Search for the cell housing the specified text and yield its [X, Y] center coordinate. 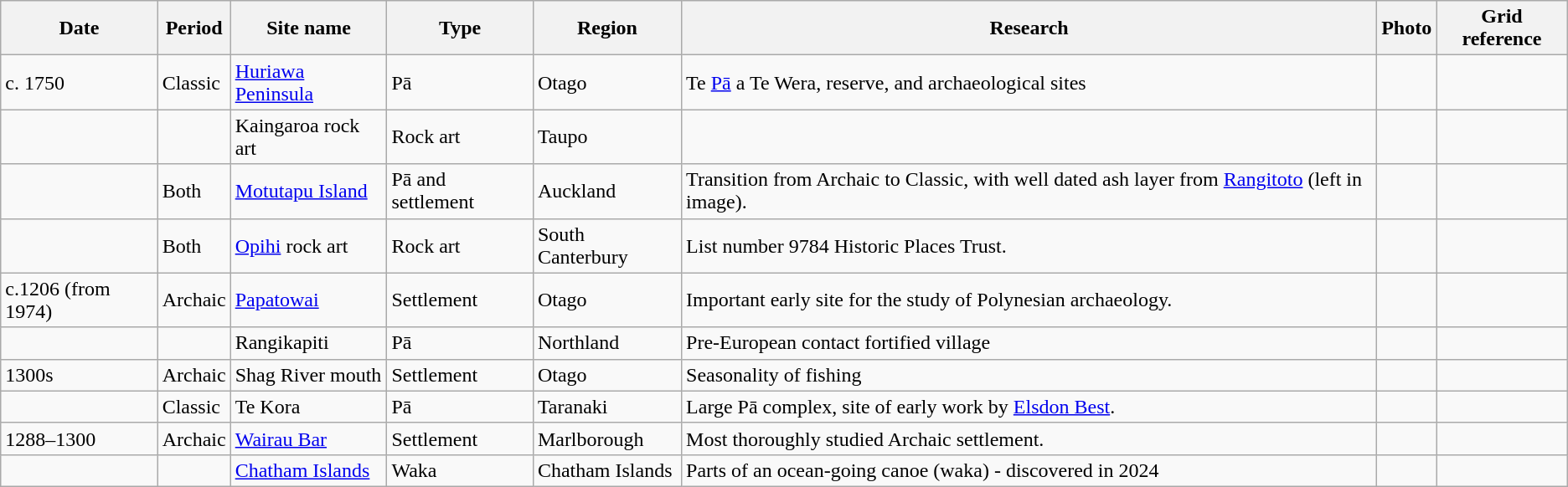
Seasonality of fishing [1029, 375]
Papatowai [308, 300]
Taranaki [606, 407]
Grid reference [1503, 28]
South Canterbury [606, 246]
Taupo [606, 137]
Huriawa Peninsula [308, 82]
Site name [308, 28]
Photo [1407, 28]
Rangikapiti [308, 343]
Opihi rock art [308, 246]
Waka [460, 470]
Date [79, 28]
c. 1750 [79, 82]
Pā and settlement [460, 191]
Wairau Bar [308, 438]
Auckland [606, 191]
Most thoroughly studied Archaic settlement. [1029, 438]
Te Kora [308, 407]
Large Pā complex, site of early work by Elsdon Best. [1029, 407]
Marlborough [606, 438]
Pre-European contact fortified village [1029, 343]
Region [606, 28]
Research [1029, 28]
List number 9784 Historic Places Trust. [1029, 246]
Te Pā a Te Wera, reserve, and archaeological sites [1029, 82]
1300s [79, 375]
Northland [606, 343]
Important early site for the study of Polynesian archaeology. [1029, 300]
Type [460, 28]
Motutapu Island [308, 191]
c.1206 (from 1974) [79, 300]
Transition from Archaic to Classic, with well dated ash layer from Rangitoto (left in image). [1029, 191]
Parts of an ocean-going canoe (waka) - discovered in 2024 [1029, 470]
1288–1300 [79, 438]
Shag River mouth [308, 375]
Kaingaroa rock art [308, 137]
Period [194, 28]
